Locate the cell with the specified text and output its (x, y) center coordinate. 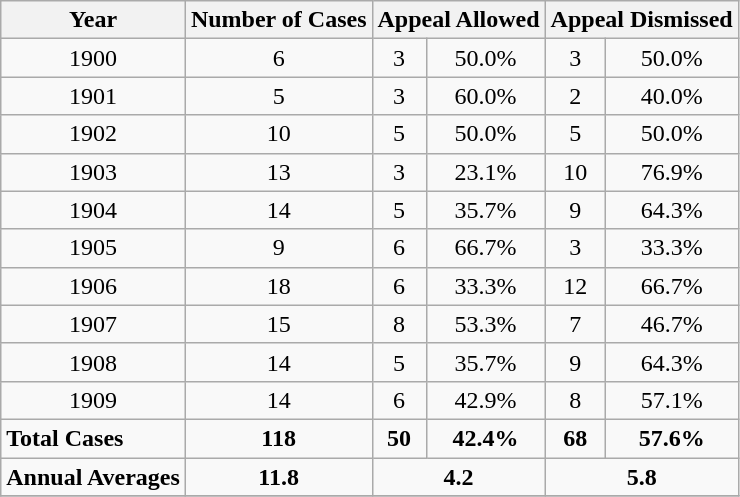
57.6% (672, 438)
Total Cases (94, 438)
1909 (94, 400)
40.0% (672, 96)
53.3% (486, 324)
Appeal Allowed (458, 20)
118 (278, 438)
42.4% (486, 438)
1902 (94, 134)
13 (278, 172)
60.0% (486, 96)
7 (575, 324)
1906 (94, 286)
Number of Cases (278, 20)
50 (399, 438)
12 (575, 286)
Annual Averages (94, 477)
1907 (94, 324)
1901 (94, 96)
23.1% (486, 172)
46.7% (672, 324)
2 (575, 96)
42.9% (486, 400)
1908 (94, 362)
5.8 (642, 477)
57.1% (672, 400)
Appeal Dismissed (642, 20)
4.2 (458, 477)
1903 (94, 172)
1904 (94, 210)
68 (575, 438)
Year (94, 20)
76.9% (672, 172)
15 (278, 324)
1905 (94, 248)
11.8 (278, 477)
18 (278, 286)
1900 (94, 58)
